Determine the [x, y] coordinate at the center of the cell enclosing the given text.  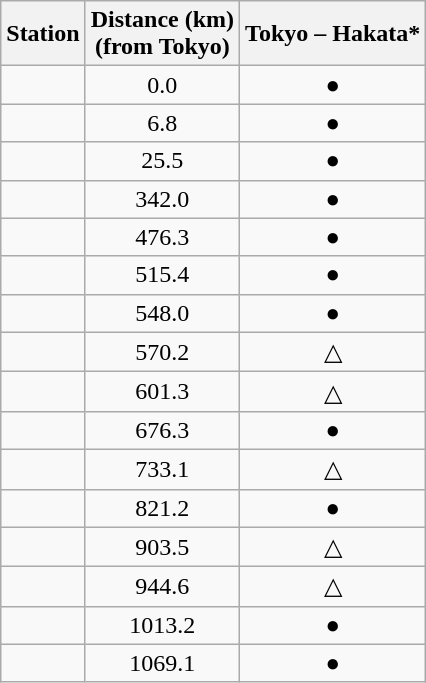
0.0 [162, 85]
Distance (km)(from Tokyo) [162, 34]
944.6 [162, 587]
6.8 [162, 123]
1069.1 [162, 663]
476.3 [162, 237]
25.5 [162, 161]
548.0 [162, 313]
903.5 [162, 547]
570.2 [162, 352]
Station [43, 34]
Tokyo – Hakata* [333, 34]
601.3 [162, 392]
1013.2 [162, 625]
515.4 [162, 275]
733.1 [162, 469]
342.0 [162, 199]
676.3 [162, 430]
821.2 [162, 508]
